Return the [X, Y] coordinate for the center point of the cell that contains the specified text.  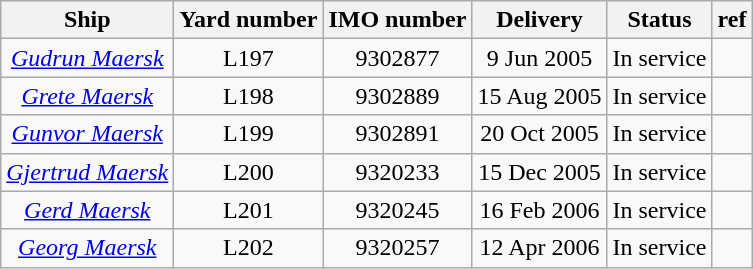
Yard number [248, 20]
Grete Maersk [88, 96]
9320233 [398, 172]
L200 [248, 172]
Gerd Maersk [88, 210]
L197 [248, 58]
Ship [88, 20]
9302889 [398, 96]
Gjertrud Maersk [88, 172]
Delivery [540, 20]
Gudrun Maersk [88, 58]
9302891 [398, 134]
L202 [248, 248]
L199 [248, 134]
Georg Maersk [88, 248]
16 Feb 2006 [540, 210]
L201 [248, 210]
20 Oct 2005 [540, 134]
9 Jun 2005 [540, 58]
L198 [248, 96]
Status [660, 20]
9320245 [398, 210]
IMO number [398, 20]
12 Apr 2006 [540, 248]
15 Dec 2005 [540, 172]
ref [732, 20]
Gunvor Maersk [88, 134]
9320257 [398, 248]
15 Aug 2005 [540, 96]
9302877 [398, 58]
